Scan for the cell matching the given text and deliver its (x, y) coordinate at center. 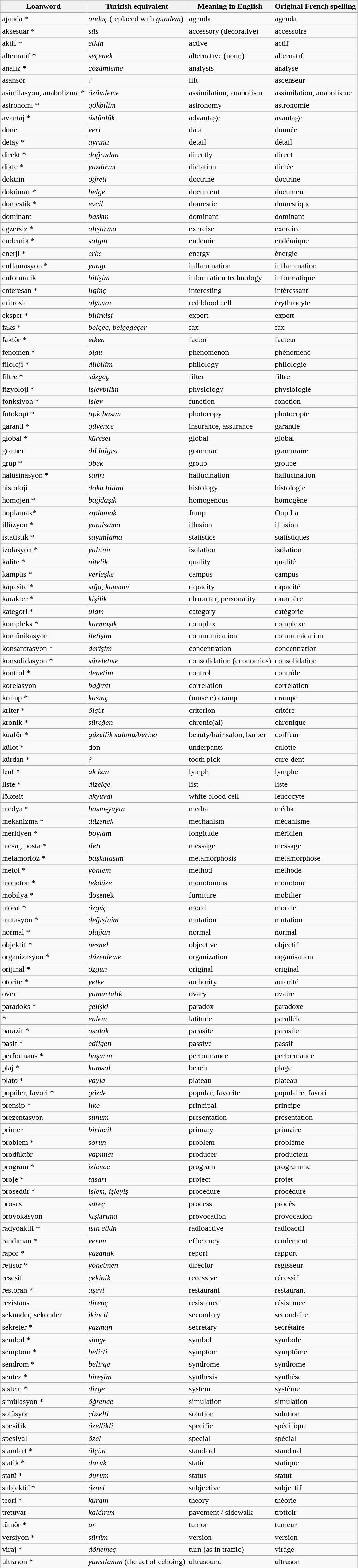
complex (230, 624)
enteresan * (43, 290)
asansör (43, 80)
egzersiz * (43, 229)
mutasyon * (43, 920)
olgu (137, 352)
kuram (137, 1500)
accessoire (315, 31)
synthèse (315, 1377)
kişilik (137, 599)
latitude (230, 1019)
doğrudan (137, 155)
fonction (315, 401)
sayımlama (137, 537)
analysis (230, 68)
méthode (315, 870)
* (43, 1019)
synthesis (230, 1377)
denetim (137, 673)
ajanda * (43, 19)
proje * (43, 1179)
endemik * (43, 241)
érythrocyte (315, 303)
furniture (230, 895)
lymph (230, 772)
dönemeç (137, 1550)
filoloji * (43, 365)
symptom (230, 1352)
başkalaşım (137, 858)
statistics (230, 537)
présentation (315, 1117)
(muscle) cramp (230, 698)
kaldırım (137, 1512)
subjective (230, 1488)
bilişim (137, 278)
secretary (230, 1327)
akyuvar (137, 796)
advantage (230, 117)
informatique (315, 278)
active (230, 43)
konsolidasyon * (43, 661)
producteur (315, 1155)
statik * (43, 1463)
etkin (137, 43)
factor (230, 340)
système (315, 1389)
alyuvar (137, 303)
resesif (43, 1278)
theory (230, 1500)
sembol * (43, 1340)
red blood cell (230, 303)
ilke (137, 1105)
doku bilimi (137, 488)
rapor * (43, 1253)
beach (230, 1068)
assimilation, anabolisme (315, 93)
lift (230, 80)
analyse (315, 68)
faks * (43, 327)
süreğen (137, 722)
culotte (315, 747)
paradox (230, 1006)
doküman * (43, 192)
sentez * (43, 1377)
kapasite * (43, 587)
işlevbilim (137, 389)
underpants (230, 747)
yönetmen (137, 1265)
project (230, 1179)
philologie (315, 365)
static (230, 1463)
consolidation (economics) (230, 661)
spécial (315, 1438)
correlation (230, 685)
ultrasound (230, 1562)
qualité (315, 562)
monotonous (230, 883)
etken (137, 340)
ultrason (315, 1562)
exercice (315, 229)
procedure (230, 1191)
izlence (137, 1167)
problem (230, 1142)
parazit * (43, 1031)
halüsinasyon * (43, 475)
tretuvar (43, 1512)
detay * (43, 142)
gramer (43, 451)
öğreti (137, 179)
kasınç (137, 698)
Jump (230, 512)
konsantrasyon * (43, 648)
dikte * (43, 167)
bilirkişi (137, 315)
nitelik (137, 562)
özgün (137, 969)
energy (230, 253)
subjektif * (43, 1488)
popular, favorite (230, 1093)
phénomène (315, 352)
dizge (137, 1389)
özel (137, 1438)
yerleşke (137, 574)
resistance (230, 1302)
domestic (230, 204)
enlem (137, 1019)
solüsyon (43, 1414)
homojen * (43, 500)
veri (137, 130)
simülasyon * (43, 1401)
phenomenon (230, 352)
çekinik (137, 1278)
asimilasyon, anabolizma * (43, 93)
white blood cell (230, 796)
andaç (replaced with gündem) (137, 19)
iletişim (137, 636)
primer (43, 1130)
rezistans (43, 1302)
symbol (230, 1340)
yazman (137, 1327)
yangı (137, 266)
global * (43, 438)
passif (315, 1043)
ultrason * (43, 1562)
spécifique (315, 1426)
actif (315, 43)
kuaför * (43, 735)
olağan (137, 932)
değişinim (137, 920)
analiz * (43, 68)
énergie (315, 253)
character, personality (230, 599)
sekunder, sekonder (43, 1315)
sendrom * (43, 1364)
lökosit (43, 796)
salgın (137, 241)
öğrence (137, 1401)
sunum (137, 1117)
director (230, 1265)
prezentasyon (43, 1117)
ölçün (137, 1451)
direkt * (43, 155)
otorite * (43, 982)
physiology (230, 389)
radioactive (230, 1228)
parallèle (315, 1019)
moral * (43, 907)
sürüm (137, 1537)
organization (230, 957)
alternative (noun) (230, 56)
yöntem (137, 870)
teori * (43, 1500)
contrôle (315, 673)
komünikasyon (43, 636)
autorité (315, 982)
don (137, 747)
orijinal * (43, 969)
yayla (137, 1080)
ak kan (137, 772)
tumeur (315, 1525)
aktif * (43, 43)
özgüç (137, 907)
filtre (315, 377)
statistiques (315, 537)
ölçüt (137, 710)
mesaj, posta * (43, 846)
alıştırma (137, 229)
baskın (137, 216)
direnç (137, 1302)
yanılsama (137, 525)
enformatik (43, 278)
kalite * (43, 562)
control (230, 673)
küresel (137, 438)
külot * (43, 747)
gökbilim (137, 105)
program * (43, 1167)
dictation (230, 167)
récessif (315, 1278)
coiffeur (315, 735)
derişim (137, 648)
tıpkıbasım (137, 414)
normal * (43, 932)
statü * (43, 1475)
dilbilim (137, 365)
belirge (137, 1364)
standart * (43, 1451)
gözde (137, 1093)
özümleme (137, 93)
işlem, işleyiş (137, 1191)
provokasyon (43, 1216)
ovaire (315, 994)
ur (137, 1525)
rapport (315, 1253)
primaire (315, 1130)
yazanak (137, 1253)
asalak (137, 1031)
performans * (43, 1056)
birincil (137, 1130)
list (230, 784)
plato * (43, 1080)
evcil (137, 204)
yumurtalık (137, 994)
tümör * (43, 1525)
kompleks * (43, 624)
restoran * (43, 1290)
prodüktör (43, 1155)
kriter * (43, 710)
yansılanım (the act of echoing) (137, 1562)
endemic (230, 241)
photocopy (230, 414)
randıman * (43, 1241)
fizyoloji * (43, 389)
spesifik (43, 1426)
principe (315, 1105)
done (43, 130)
istatistik * (43, 537)
objektif * (43, 945)
philology (230, 365)
izolasyon * (43, 550)
ovary (230, 994)
résistance (315, 1302)
média (315, 809)
détail (315, 142)
üstünlük (137, 117)
mechanism (230, 821)
principal (230, 1105)
fonksiyon * (43, 401)
problème (315, 1142)
kronik * (43, 722)
histology (230, 488)
cure-dent (315, 760)
physiologie (315, 389)
producer (230, 1155)
düzenek (137, 821)
process (230, 1204)
group (230, 463)
Loanword (43, 6)
quality (230, 562)
ikincil (137, 1315)
rejisör * (43, 1265)
organizasyon * (43, 957)
ascenseur (315, 80)
süreç (137, 1204)
histoloji (43, 488)
pavement / sidewalk (230, 1512)
hoplamak* (43, 512)
korelasyon (43, 685)
rendement (315, 1241)
category (230, 611)
belirti (137, 1352)
aksesuar * (43, 31)
function (230, 401)
sığa, kapsam (137, 587)
procès (315, 1204)
güzellik salonu/berber (137, 735)
astronomie (315, 105)
ışın etkin (137, 1228)
yapımcı (137, 1155)
medya * (43, 809)
leucocyte (315, 796)
interesting (230, 290)
Meaning in English (230, 6)
güvence (137, 426)
report (230, 1253)
crampe (315, 698)
bireşim (137, 1377)
théorie (315, 1500)
data (230, 130)
çözümleme (137, 68)
faktör * (43, 340)
popüler, favori * (43, 1093)
monotone (315, 883)
tasarı (137, 1179)
seçenek (137, 56)
enflamasyon * (43, 266)
edilgen (137, 1043)
illüzyon * (43, 525)
direct (315, 155)
metot * (43, 870)
programme (315, 1167)
objective (230, 945)
information technology (230, 278)
directly (230, 155)
fenomen * (43, 352)
mobilier (315, 895)
çözelti (137, 1414)
beauty/hair salon, barber (230, 735)
insurance, assurance (230, 426)
media (230, 809)
primary (230, 1130)
complexe (315, 624)
program (230, 1167)
Turkish equivalent (137, 6)
facteur (315, 340)
yetke (137, 982)
Oup La (315, 512)
system (230, 1389)
aşevi (137, 1290)
işlev (137, 401)
versiyon * (43, 1537)
secondaire (315, 1315)
capacité (315, 587)
caractère (315, 599)
virage (315, 1550)
sanrı (137, 475)
prensip * (43, 1105)
kategori * (43, 611)
liste * (43, 784)
erke (137, 253)
histologie (315, 488)
plaj * (43, 1068)
lenf * (43, 772)
ileti (137, 846)
sekreter * (43, 1327)
métamorphose (315, 858)
alternatif * (43, 56)
avantage (315, 117)
domestique (315, 204)
radyoaktif * (43, 1228)
avantaj * (43, 117)
mekanizma * (43, 821)
method (230, 870)
kramp * (43, 698)
presentation (230, 1117)
domestik * (43, 204)
enerji * (43, 253)
simge (137, 1340)
symptôme (315, 1352)
paradoks * (43, 1006)
secrétaire (315, 1327)
trottoir (315, 1512)
special (230, 1438)
prosedür * (43, 1191)
tooth pick (230, 760)
yazdırım (137, 167)
Original French spelling (315, 6)
status (230, 1475)
boylam (137, 833)
turn (as in traffic) (230, 1550)
méridien (315, 833)
mécanisme (315, 821)
chronique (315, 722)
paradoxe (315, 1006)
yalıtım (137, 550)
accessory (decorative) (230, 31)
grup * (43, 463)
ulam (137, 611)
eritrosit (43, 303)
kürdan * (43, 760)
assimilation, anabolism (230, 93)
spesiyal (43, 1438)
ayrıntı (137, 142)
dizelge (137, 784)
belge (137, 192)
plage (315, 1068)
belgeç, belgegeçer (137, 327)
specific (230, 1426)
bağıntı (137, 685)
çelişki (137, 1006)
metamorphosis (230, 858)
critère (315, 710)
filtre * (43, 377)
grammaire (315, 451)
over (43, 994)
karakter * (43, 599)
astronomi * (43, 105)
metamorfoz * (43, 858)
detail (230, 142)
karmaşık (137, 624)
kumsal (137, 1068)
dil bilgisi (137, 451)
pasif * (43, 1043)
garanti * (43, 426)
durum (137, 1475)
homogenous (230, 500)
astronomy (230, 105)
projet (315, 1179)
bağdaşık (137, 500)
kışkırtma (137, 1216)
recessive (230, 1278)
catégorie (315, 611)
photocopie (315, 414)
subjectif (315, 1488)
lymphe (315, 772)
statut (315, 1475)
organisation (315, 957)
garantie (315, 426)
duruk (137, 1463)
sistem * (43, 1389)
symbole (315, 1340)
consolidation (315, 661)
doktrin (43, 179)
fotokopi * (43, 414)
tekdüze (137, 883)
meridyen * (43, 833)
döşenek (137, 895)
exercise (230, 229)
zıplamak (137, 512)
süzgeç (137, 377)
nesnel (137, 945)
intéressant (315, 290)
süs (137, 31)
groupe (315, 463)
grammar (230, 451)
objectif (315, 945)
süreletme (137, 661)
düzenleme (137, 957)
criterion (230, 710)
öznel (137, 1488)
sorun (137, 1142)
efficiency (230, 1241)
moral (230, 907)
capacity (230, 587)
secondary (230, 1315)
eksper * (43, 315)
verim (137, 1241)
morale (315, 907)
endémique (315, 241)
procédure (315, 1191)
ilginç (137, 290)
statique (315, 1463)
viraj * (43, 1550)
donnée (315, 130)
chronic(al) (230, 722)
longitude (230, 833)
liste (315, 784)
öbek (137, 463)
corrélation (315, 685)
radioactif (315, 1228)
proses (43, 1204)
régisseur (315, 1265)
authority (230, 982)
dictée (315, 167)
populaire, favori (315, 1093)
homogène (315, 500)
başarım (137, 1056)
kampüs * (43, 574)
semptom * (43, 1352)
özellikli (137, 1426)
monoton * (43, 883)
tumor (230, 1525)
mobilya * (43, 895)
basın-yayın (137, 809)
problem * (43, 1142)
filter (230, 377)
passive (230, 1043)
kontrol * (43, 673)
alternatif (315, 56)
